Detect which cell encompasses the target text, then output its [x, y] center coordinate. 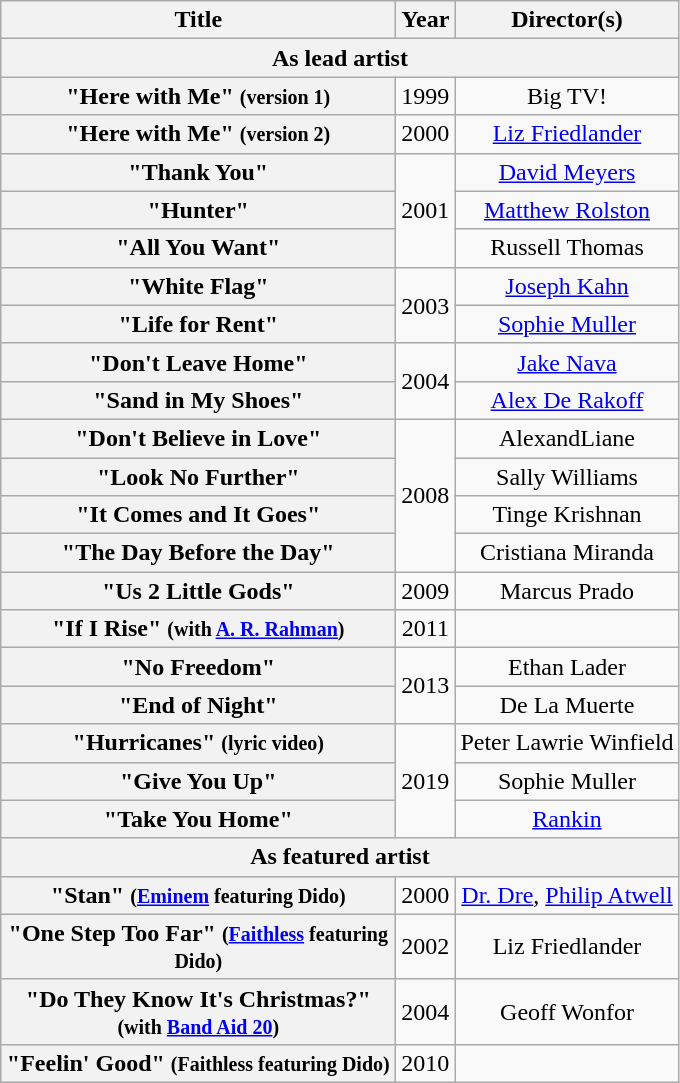
2013 [426, 686]
"End of Night" [198, 705]
"Give You Up" [198, 781]
"No Freedom" [198, 667]
Alex De Rakoff [567, 400]
"Us 2 Little Gods" [198, 591]
Jake Nava [567, 362]
"Hurricanes" (lyric video) [198, 743]
Dr. Dre, Philip Atwell [567, 895]
Big TV! [567, 96]
De La Muerte [567, 705]
"If I Rise" (with A. R. Rahman) [198, 629]
"Here with Me" (version 2) [198, 134]
Year [426, 20]
2001 [426, 210]
"Hunter" [198, 210]
Peter Lawrie Winfield [567, 743]
Marcus Prado [567, 591]
"Take You Home" [198, 819]
"Do They Know It's Christmas?" (with Band Aid 20) [198, 1012]
Cristiana Miranda [567, 553]
2008 [426, 495]
"The Day Before the Day" [198, 553]
Tinge Krishnan [567, 515]
"Here with Me" (version 1) [198, 96]
"It Comes and It Goes" [198, 515]
"Don't Believe in Love" [198, 438]
"Look No Further" [198, 477]
"Don't Leave Home" [198, 362]
"Life for Rent" [198, 324]
Director(s) [567, 20]
As lead artist [340, 58]
"Stan" (Eminem featuring Dido) [198, 895]
Joseph Kahn [567, 286]
2002 [426, 946]
"One Step Too Far" (Faithless featuring Dido) [198, 946]
"White Flag" [198, 286]
Rankin [567, 819]
2011 [426, 629]
Matthew Rolston [567, 210]
AlexandLiane [567, 438]
Title [198, 20]
1999 [426, 96]
"Thank You" [198, 172]
2010 [426, 1063]
Ethan Lader [567, 667]
"Sand in My Shoes" [198, 400]
2019 [426, 781]
"All You Want" [198, 248]
Russell Thomas [567, 248]
Geoff Wonfor [567, 1012]
2009 [426, 591]
"Feelin' Good" (Faithless featuring Dido) [198, 1063]
2003 [426, 305]
David Meyers [567, 172]
Sally Williams [567, 477]
As featured artist [340, 857]
